Determine the [x, y] coordinate at the center of the cell enclosing the given text.  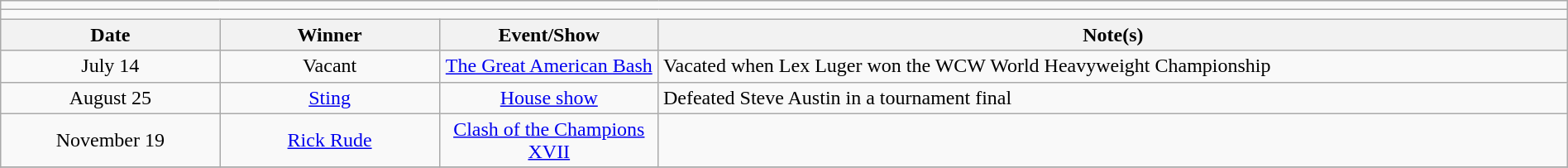
Sting [329, 98]
July 14 [111, 66]
November 19 [111, 141]
Vacated when Lex Luger won the WCW World Heavyweight Championship [1113, 66]
Date [111, 35]
Note(s) [1113, 35]
Rick Rude [329, 141]
August 25 [111, 98]
Defeated Steve Austin in a tournament final [1113, 98]
Clash of the Champions XVII [549, 141]
Winner [329, 35]
The Great American Bash [549, 66]
Vacant [329, 66]
Event/Show [549, 35]
House show [549, 98]
